From the cell containing the given text, extract its center point as [x, y] coordinate. 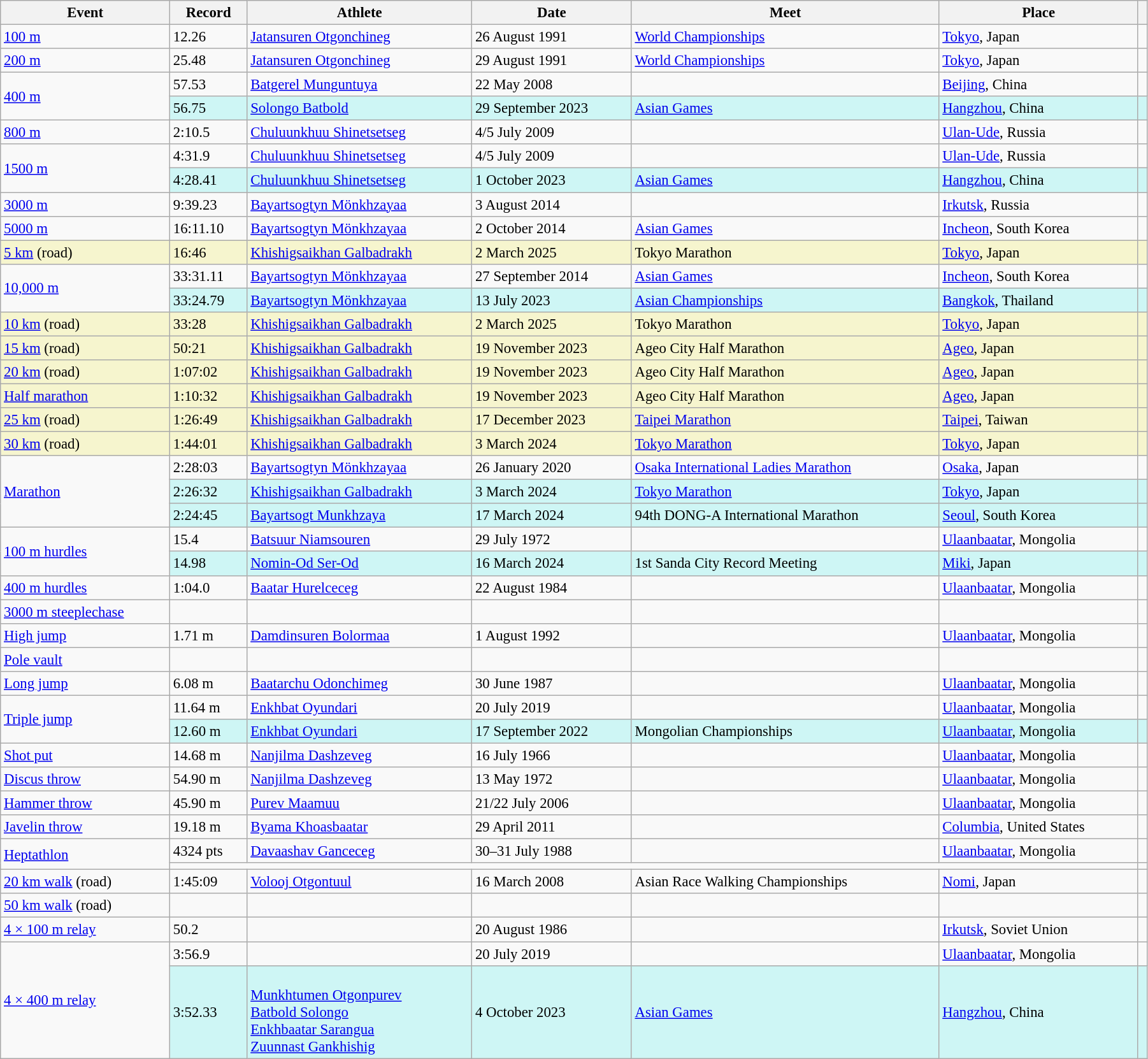
50 km walk (road) [85, 905]
Miki, Japan [1038, 564]
19.18 m [208, 827]
2:10.5 [208, 133]
21/22 July 2006 [552, 803]
Irkutsk, Russia [1038, 205]
1:44:01 [208, 444]
Davaashav Ganceceg [359, 851]
Batsuur Niamsouren [359, 540]
Damdinsuren Bolormaa [359, 635]
3000 m steeplechase [85, 612]
100 m [85, 37]
3:56.9 [208, 954]
2:26:32 [208, 492]
16 March 2008 [552, 882]
Marathon [85, 492]
30 June 1987 [552, 684]
Irkutsk, Soviet Union [1038, 930]
1:07:02 [208, 372]
12.60 m [208, 731]
5 km (road) [85, 252]
54.90 m [208, 779]
Beijing, China [1038, 85]
94th DONG-A International Marathon [785, 515]
2 October 2014 [552, 228]
2:28:03 [208, 468]
5000 m [85, 228]
13 May 1972 [552, 779]
25 km (road) [85, 420]
57.53 [208, 85]
33:31.11 [208, 276]
Asian Race Walking Championships [785, 882]
1:04.0 [208, 587]
13 July 2023 [552, 300]
14.68 m [208, 755]
800 m [85, 133]
9:39.23 [208, 205]
4324 pts [208, 851]
Heptathlon [85, 854]
26 August 1991 [552, 37]
High jump [85, 635]
10 km (road) [85, 324]
Taipei, Taiwan [1038, 420]
16:11.10 [208, 228]
15 km (road) [85, 348]
10,000 m [85, 288]
27 September 2014 [552, 276]
15.4 [208, 540]
Baatar Hurelceceg [359, 587]
33:28 [208, 324]
50:21 [208, 348]
Half marathon [85, 396]
Taipei Marathon [785, 420]
2:24:45 [208, 515]
16 March 2024 [552, 564]
16:46 [208, 252]
30 km (road) [85, 444]
22 May 2008 [552, 85]
56.75 [208, 108]
Triple jump [85, 719]
1:10:32 [208, 396]
Columbia, United States [1038, 827]
Byama Khoasbaatar [359, 827]
Date [552, 13]
Baatarchu Odonchimeg [359, 684]
1:45:09 [208, 882]
200 m [85, 61]
6.08 m [208, 684]
17 December 2023 [552, 420]
Athlete [359, 13]
1st Sanda City Record Meeting [785, 564]
Solongo Batbold [359, 108]
Event [85, 13]
Meet [785, 13]
1 August 1992 [552, 635]
Pole vault [85, 659]
Osaka International Ladies Marathon [785, 468]
29 April 2011 [552, 827]
Volooj Otgontuul [359, 882]
17 March 2024 [552, 515]
14.98 [208, 564]
Nomin-Od Ser-Od [359, 564]
17 September 2022 [552, 731]
Mongolian Championships [785, 731]
Record [208, 13]
12.26 [208, 37]
400 m hurdles [85, 587]
26 January 2020 [552, 468]
3000 m [85, 205]
1500 m [85, 168]
4:31.9 [208, 156]
1.71 m [208, 635]
3:52.33 [208, 1012]
4 × 100 m relay [85, 930]
22 August 1984 [552, 587]
4:28.41 [208, 180]
Batgerel Munguntuya [359, 85]
Munkhtumen OtgonpurevBatbold SolongoEnkhbaatar SaranguaZuunnast Gankhishig [359, 1012]
20 km (road) [85, 372]
4 × 400 m relay [85, 1000]
29 July 1972 [552, 540]
Hammer throw [85, 803]
Shot put [85, 755]
Bangkok, Thailand [1038, 300]
30–31 July 1988 [552, 851]
Osaka, Japan [1038, 468]
20 km walk (road) [85, 882]
Long jump [85, 684]
20 August 1986 [552, 930]
Bayartsogt Munkhzaya [359, 515]
Place [1038, 13]
Discus throw [85, 779]
1 October 2023 [552, 180]
4 October 2023 [552, 1012]
100 m hurdles [85, 552]
29 September 2023 [552, 108]
50.2 [208, 930]
45.90 m [208, 803]
33:24.79 [208, 300]
400 m [85, 97]
Purev Maamuu [359, 803]
16 July 1966 [552, 755]
1:26:49 [208, 420]
11.64 m [208, 707]
Asian Championships [785, 300]
Javelin throw [85, 827]
29 August 1991 [552, 61]
3 August 2014 [552, 205]
25.48 [208, 61]
Nomi, Japan [1038, 882]
Seoul, South Korea [1038, 515]
